Locate the cell with the specified text and output its [X, Y] center coordinate. 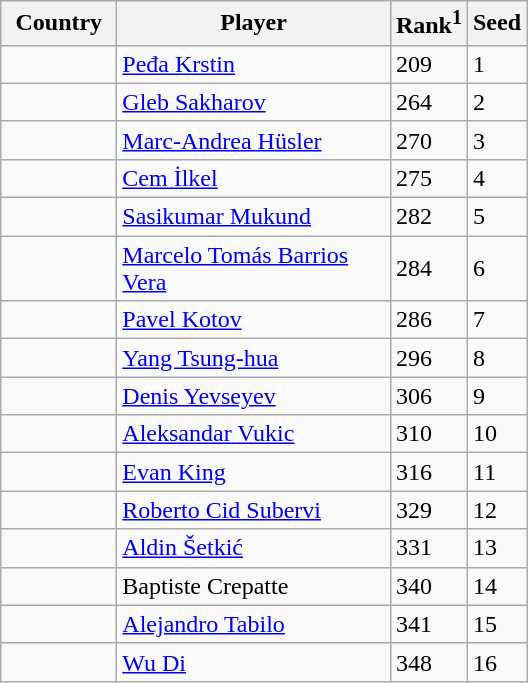
286 [428, 320]
Alejandro Tabilo [254, 624]
209 [428, 64]
275 [428, 178]
Baptiste Crepatte [254, 586]
16 [496, 662]
Denis Yevseyev [254, 396]
Pavel Kotov [254, 320]
306 [428, 396]
7 [496, 320]
348 [428, 662]
1 [496, 64]
Roberto Cid Subervi [254, 510]
Player [254, 24]
Sasikumar Mukund [254, 217]
13 [496, 548]
Yang Tsung-hua [254, 358]
270 [428, 140]
11 [496, 472]
2 [496, 102]
5 [496, 217]
Seed [496, 24]
282 [428, 217]
Cem İlkel [254, 178]
9 [496, 396]
264 [428, 102]
Rank1 [428, 24]
329 [428, 510]
15 [496, 624]
310 [428, 434]
Marcelo Tomás Barrios Vera [254, 268]
10 [496, 434]
3 [496, 140]
316 [428, 472]
12 [496, 510]
14 [496, 586]
Evan King [254, 472]
Aleksandar Vukic [254, 434]
Country [59, 24]
Aldin Šetkić [254, 548]
331 [428, 548]
Marc-Andrea Hüsler [254, 140]
296 [428, 358]
6 [496, 268]
284 [428, 268]
341 [428, 624]
Gleb Sakharov [254, 102]
4 [496, 178]
8 [496, 358]
Wu Di [254, 662]
340 [428, 586]
Peđa Krstin [254, 64]
